Find where the given text appears and provide that cell's center as [x, y] coordinate. 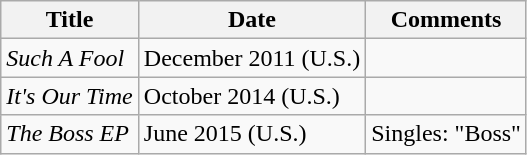
It's Our Time [70, 96]
Such A Fool [70, 58]
Comments [446, 20]
October 2014 (U.S.) [252, 96]
December 2011 (U.S.) [252, 58]
June 2015 (U.S.) [252, 134]
Title [70, 20]
The Boss EP [70, 134]
Singles: "Boss" [446, 134]
Date [252, 20]
